Detect which cell encompasses the target text, then output its [x, y] center coordinate. 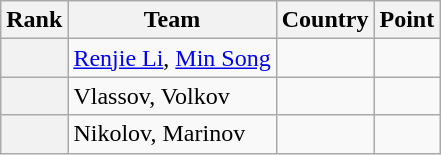
Rank [34, 20]
Renjie Li, Min Song [172, 58]
Team [172, 20]
Point [407, 20]
Country [325, 20]
Vlassov, Volkov [172, 96]
Nikolov, Marinov [172, 134]
